Detect which cell encompasses the target text, then output its [x, y] center coordinate. 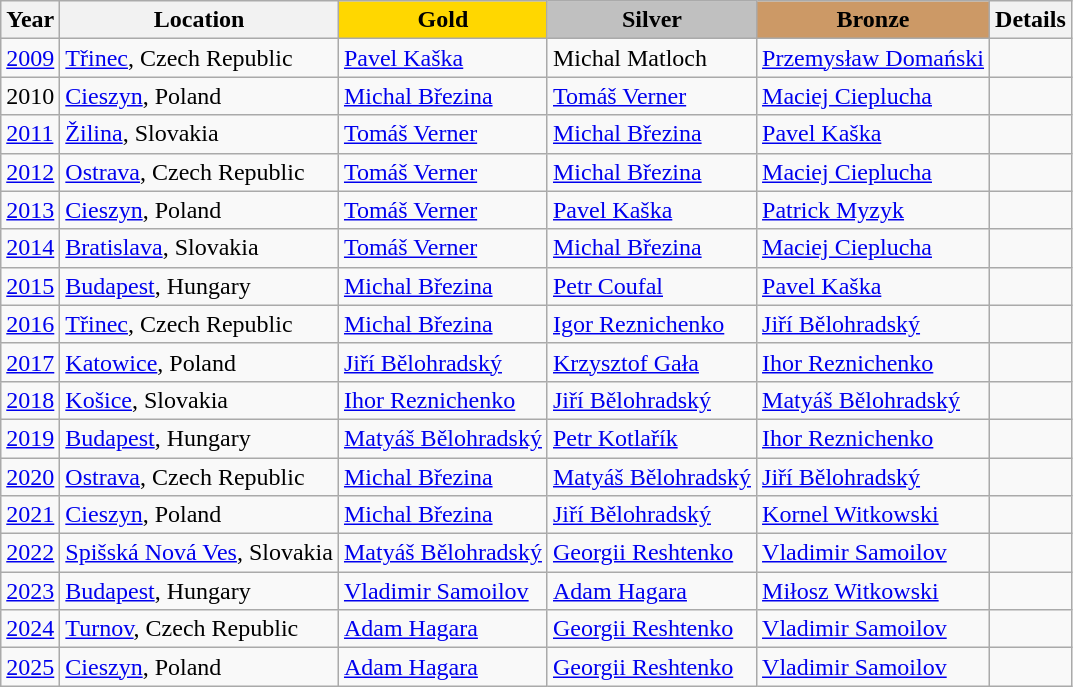
2015 [30, 286]
2014 [30, 248]
Katowice, Poland [200, 362]
Przemysław Domański [874, 58]
Turnov, Czech Republic [200, 629]
2010 [30, 96]
2009 [30, 58]
2019 [30, 438]
Košice, Slovakia [200, 400]
Miłosz Witkowski [874, 591]
Patrick Myzyk [874, 210]
2011 [30, 134]
2023 [30, 591]
Petr Coufal [652, 286]
2018 [30, 400]
Silver [652, 20]
2025 [30, 667]
Bratislava, Slovakia [200, 248]
Spišská Nová Ves, Slovakia [200, 553]
2020 [30, 477]
Žilina, Slovakia [200, 134]
Igor Reznichenko [652, 324]
2016 [30, 324]
Details [1031, 20]
Year [30, 20]
Kornel Witkowski [874, 515]
2012 [30, 172]
2013 [30, 210]
Gold [442, 20]
Petr Kotlařík [652, 438]
2024 [30, 629]
Michal Matloch [652, 58]
2017 [30, 362]
Location [200, 20]
Krzysztof Gała [652, 362]
2021 [30, 515]
2022 [30, 553]
Bronze [874, 20]
